For the text-containing cell, return its midpoint in (X, Y) coordinate format. 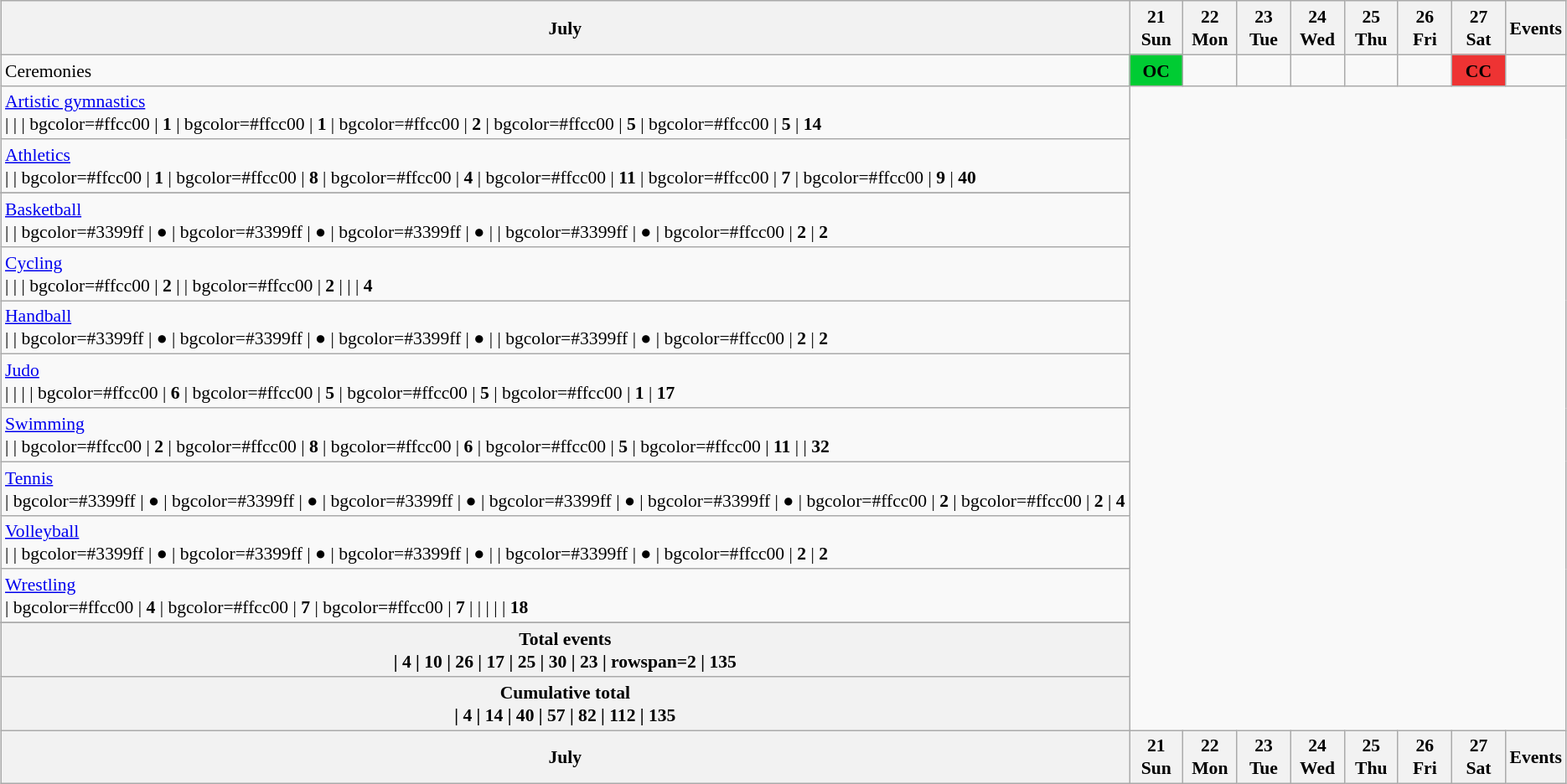
Volleyball | | bgcolor=#3399ff | ● | bgcolor=#3399ff | ● | bgcolor=#3399ff | ● | | bgcolor=#3399ff | ● | bgcolor=#ffcc00 | 2 | 2 (565, 542)
CC (1478, 70)
OC (1156, 70)
Ceremonies (565, 70)
Wrestling | bgcolor=#ffcc00 | 4 | bgcolor=#ffcc00 | 7 | bgcolor=#ffcc00 | 7 | | | | | 18 (565, 596)
Total events | 4 | 10 | 26 | 17 | 25 | 30 | 23 | rowspan=2 | 135 (565, 649)
Cumulative total | 4 | 14 | 40 | 57 | 82 | 112 | 135 (565, 703)
Handball | | bgcolor=#3399ff | ● | bgcolor=#3399ff | ● | bgcolor=#3399ff | ● | | bgcolor=#3399ff | ● | bgcolor=#ffcc00 | 2 | 2 (565, 327)
Swimming | | bgcolor=#ffcc00 | 2 | bgcolor=#ffcc00 | 8 | bgcolor=#ffcc00 | 6 | bgcolor=#ffcc00 | 5 | bgcolor=#ffcc00 | 11 | | 32 (565, 435)
Judo | | | | bgcolor=#ffcc00 | 6 | bgcolor=#ffcc00 | 5 | bgcolor=#ffcc00 | 5 | bgcolor=#ffcc00 | 1 | 17 (565, 381)
Cycling | | | bgcolor=#ffcc00 | 2 | | bgcolor=#ffcc00 | 2 | | | 4 (565, 273)
Athletics | | bgcolor=#ffcc00 | 1 | bgcolor=#ffcc00 | 8 | bgcolor=#ffcc00 | 4 | bgcolor=#ffcc00 | 11 | bgcolor=#ffcc00 | 7 | bgcolor=#ffcc00 | 9 | 40 (565, 166)
Basketball | | bgcolor=#3399ff | ● | bgcolor=#3399ff | ● | bgcolor=#3399ff | ● | | bgcolor=#3399ff | ● | bgcolor=#ffcc00 | 2 | 2 (565, 219)
Artistic gymnastics | | | bgcolor=#ffcc00 | 1 | bgcolor=#ffcc00 | 1 | bgcolor=#ffcc00 | 2 | bgcolor=#ffcc00 | 5 | bgcolor=#ffcc00 | 5 | 14 (565, 112)
